Output the [X, Y] coordinate of the center of the cell containing the given text.  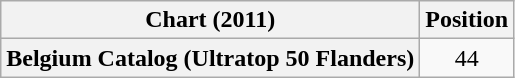
Belgium Catalog (Ultratop 50 Flanders) [210, 58]
44 [467, 58]
Position [467, 20]
Chart (2011) [210, 20]
